For the text-containing cell, return its midpoint in [X, Y] coordinate format. 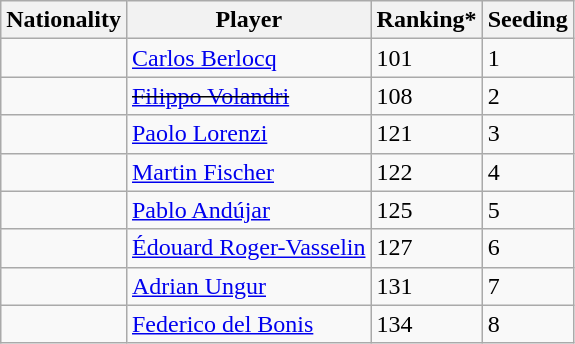
Filippo Volandri [248, 96]
6 [528, 248]
1 [528, 58]
131 [426, 286]
Martin Fischer [248, 172]
3 [528, 134]
Paolo Lorenzi [248, 134]
Seeding [528, 20]
8 [528, 324]
Édouard Roger-Vasselin [248, 248]
Ranking* [426, 20]
125 [426, 210]
Carlos Berlocq [248, 58]
5 [528, 210]
Player [248, 20]
7 [528, 286]
Adrian Ungur [248, 286]
Federico del Bonis [248, 324]
127 [426, 248]
122 [426, 172]
2 [528, 96]
101 [426, 58]
134 [426, 324]
4 [528, 172]
108 [426, 96]
Pablo Andújar [248, 210]
121 [426, 134]
Nationality [64, 20]
